Identify which cell holds the provided text, then report its (x, y) central coordinate. 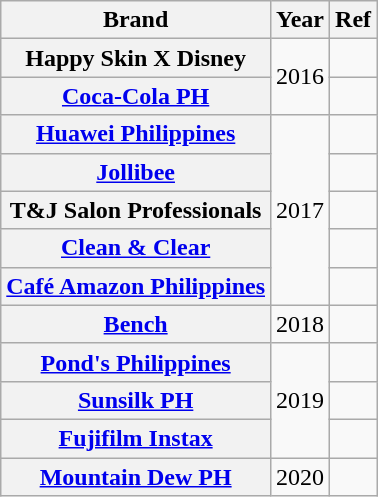
Bench (136, 324)
2016 (300, 77)
Café Amazon Philippines (136, 286)
Jollibee (136, 172)
Mountain Dew PH (136, 477)
Happy Skin X Disney (136, 58)
2019 (300, 400)
2020 (300, 477)
Ref (354, 20)
Brand (136, 20)
Coca-Cola PH (136, 96)
2017 (300, 210)
Pond's Philippines (136, 362)
Huawei Philippines (136, 134)
Sunsilk PH (136, 400)
Year (300, 20)
T&J Salon Professionals (136, 210)
Fujifilm Instax (136, 438)
Clean & Clear (136, 248)
2018 (300, 324)
